Search for the cell housing the specified text and yield its (x, y) center coordinate. 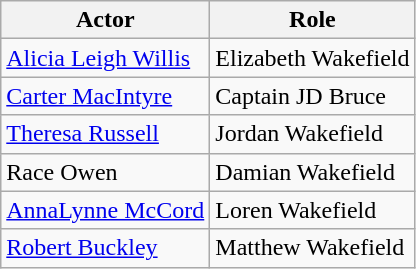
Alicia Leigh Willis (106, 58)
Actor (106, 20)
Elizabeth Wakefield (312, 58)
Jordan Wakefield (312, 134)
Captain JD Bruce (312, 96)
Robert Buckley (106, 248)
Race Owen (106, 172)
Loren Wakefield (312, 210)
AnnaLynne McCord (106, 210)
Matthew Wakefield (312, 248)
Theresa Russell (106, 134)
Role (312, 20)
Damian Wakefield (312, 172)
Carter MacIntyre (106, 96)
